Pinpoint the cell where the given text exists, returning its [x, y] midpoint coordinate. 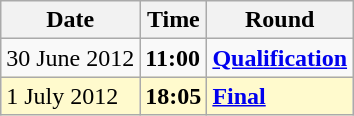
Qualification [280, 58]
11:00 [174, 58]
30 June 2012 [70, 58]
Round [280, 20]
Date [70, 20]
Time [174, 20]
Final [280, 96]
1 July 2012 [70, 96]
18:05 [174, 96]
